Output the (x, y) coordinate of the center of the cell containing the given text.  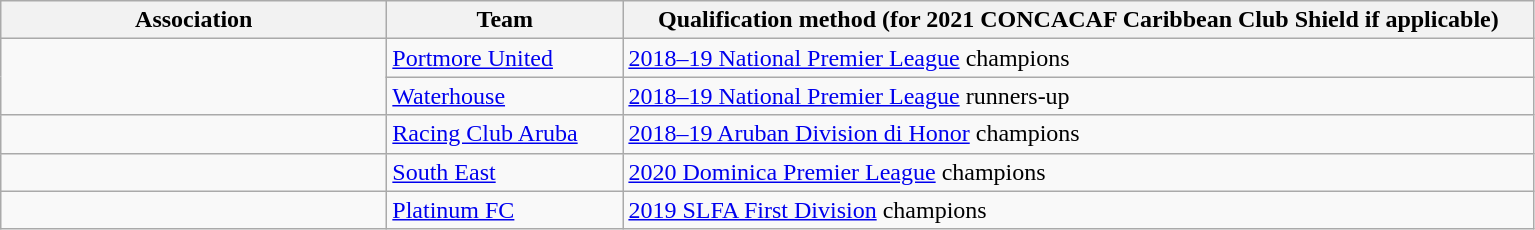
Racing Club Aruba (505, 134)
Association (194, 20)
2018–19 Aruban Division di Honor champions (1078, 134)
Portmore United (505, 58)
Qualification method (for 2021 CONCACAF Caribbean Club Shield if applicable) (1078, 20)
2019 SLFA First Division champions (1078, 210)
2020 Dominica Premier League champions (1078, 172)
Team (505, 20)
2018–19 National Premier League champions (1078, 58)
Waterhouse (505, 96)
2018–19 National Premier League runners-up (1078, 96)
South East (505, 172)
Platinum FC (505, 210)
